For the text-containing cell, return its midpoint in [X, Y] coordinate format. 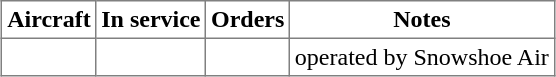
Orders [248, 20]
Aircraft [49, 20]
Notes [422, 20]
operated by Snowshoe Air [422, 57]
In service [151, 20]
